Return the (X, Y) coordinate for the center point of the cell that contains the specified text.  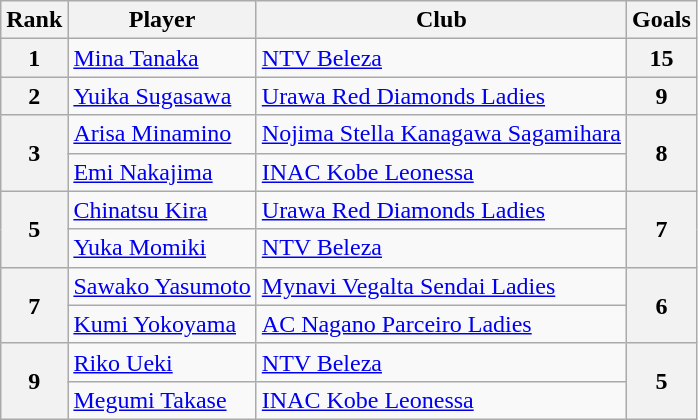
Club (441, 20)
3 (34, 153)
Rank (34, 20)
Megumi Takase (162, 400)
Yuika Sugasawa (162, 96)
Mynavi Vegalta Sendai Ladies (441, 286)
8 (662, 153)
Emi Nakajima (162, 172)
Riko Ueki (162, 362)
Sawako Yasumoto (162, 286)
Yuka Momiki (162, 248)
Mina Tanaka (162, 58)
Kumi Yokoyama (162, 324)
Nojima Stella Kanagawa Sagamihara (441, 134)
1 (34, 58)
Goals (662, 20)
15 (662, 58)
Arisa Minamino (162, 134)
Player (162, 20)
AC Nagano Parceiro Ladies (441, 324)
Chinatsu Kira (162, 210)
6 (662, 305)
2 (34, 96)
